Extract the (X, Y) coordinate from the center of the cell holding the provided text.  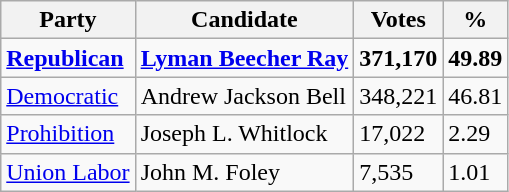
% (476, 20)
Union Labor (68, 172)
7,535 (398, 172)
Joseph L. Whitlock (244, 134)
Andrew Jackson Bell (244, 96)
1.01 (476, 172)
Votes (398, 20)
John M. Foley (244, 172)
Republican (68, 58)
49.89 (476, 58)
348,221 (398, 96)
371,170 (398, 58)
Prohibition (68, 134)
2.29 (476, 134)
46.81 (476, 96)
Party (68, 20)
17,022 (398, 134)
Candidate (244, 20)
Democratic (68, 96)
Lyman Beecher Ray (244, 58)
